Scan for the cell matching the given text and deliver its [X, Y] coordinate at center. 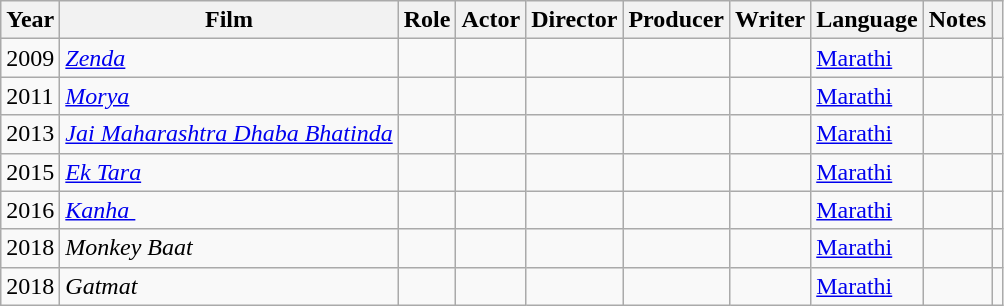
Film [229, 20]
Kanha [229, 210]
Morya [229, 96]
Notes [957, 20]
2013 [30, 134]
2016 [30, 210]
2011 [30, 96]
Zenda [229, 58]
Ek Tara [229, 172]
Language [867, 20]
Year [30, 20]
Jai Maharashtra Dhaba Bhatinda [229, 134]
Writer [770, 20]
Gatmat [229, 286]
Director [574, 20]
2015 [30, 172]
Actor [491, 20]
2009 [30, 58]
Role [427, 20]
Monkey Baat [229, 248]
Producer [676, 20]
